Return [X, Y] of the center of cell containing provided text 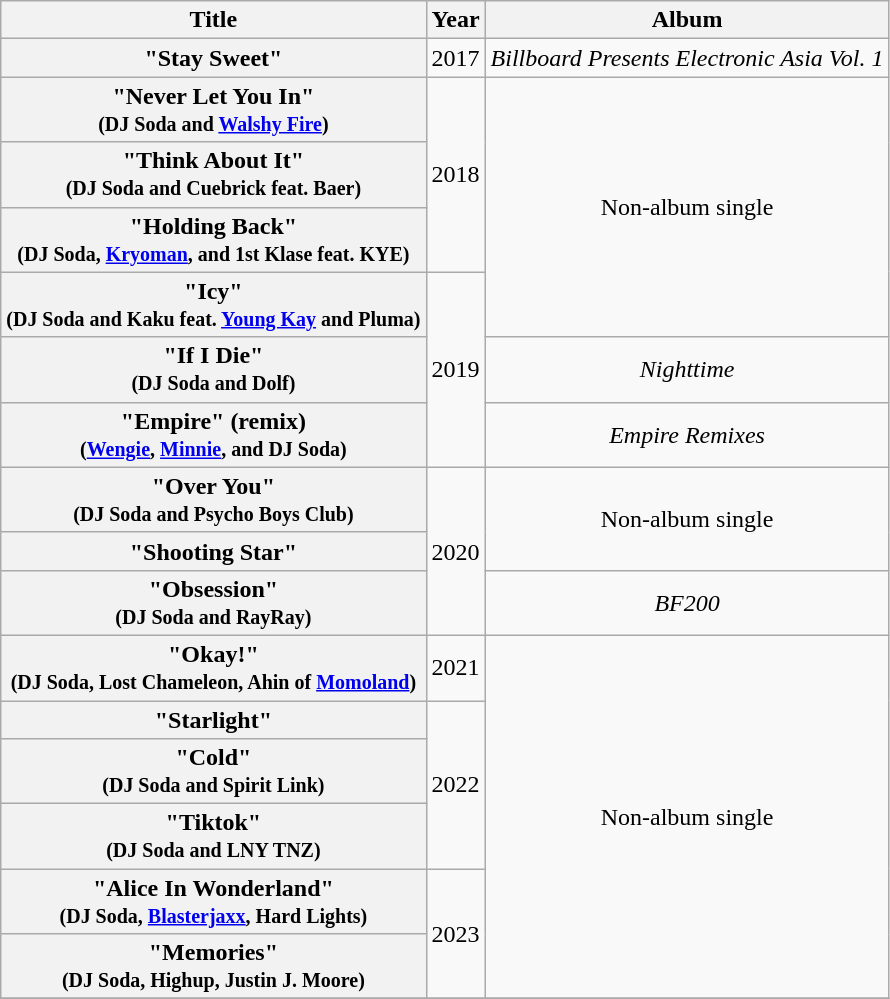
"Cold" (DJ Soda and Spirit Link) [214, 772]
"Think About It" (DJ Soda and Cuebrick feat. Baer) [214, 174]
"Alice In Wonderland" (DJ Soda, Blasterjaxx, Hard Lights) [214, 902]
"Icy" (DJ Soda and Kaku feat. Young Kay and Pluma) [214, 304]
"Over You" (DJ Soda and Psycho Boys Club) [214, 500]
"Memories" (DJ Soda, Highup, Justin J. Moore) [214, 966]
Album [687, 20]
"Holding Back" (DJ Soda, Kryoman, and 1st Klase feat. KYE) [214, 240]
"Obsession" (DJ Soda and RayRay) [214, 602]
"Empire" (remix) (Wengie, Minnie, and DJ Soda) [214, 434]
Year [456, 20]
Nighttime [687, 370]
2017 [456, 58]
2018 [456, 174]
"Okay!" (DJ Soda, Lost Chameleon, Ahin of Momoland) [214, 668]
Billboard Presents Electronic Asia Vol. 1 [687, 58]
BF200 [687, 602]
2023 [456, 934]
Empire Remixes [687, 434]
2022 [456, 784]
"Starlight" [214, 719]
"Stay Sweet" [214, 58]
Title [214, 20]
"Never Let You In" (DJ Soda and Walshy Fire) [214, 110]
2019 [456, 370]
"Shooting Star" [214, 551]
2021 [456, 668]
2020 [456, 551]
"Tiktok" (DJ Soda and LNY TNZ) [214, 836]
"If I Die" (DJ Soda and Dolf) [214, 370]
